Determine the (x, y) coordinate at the center of the cell enclosing the given text.  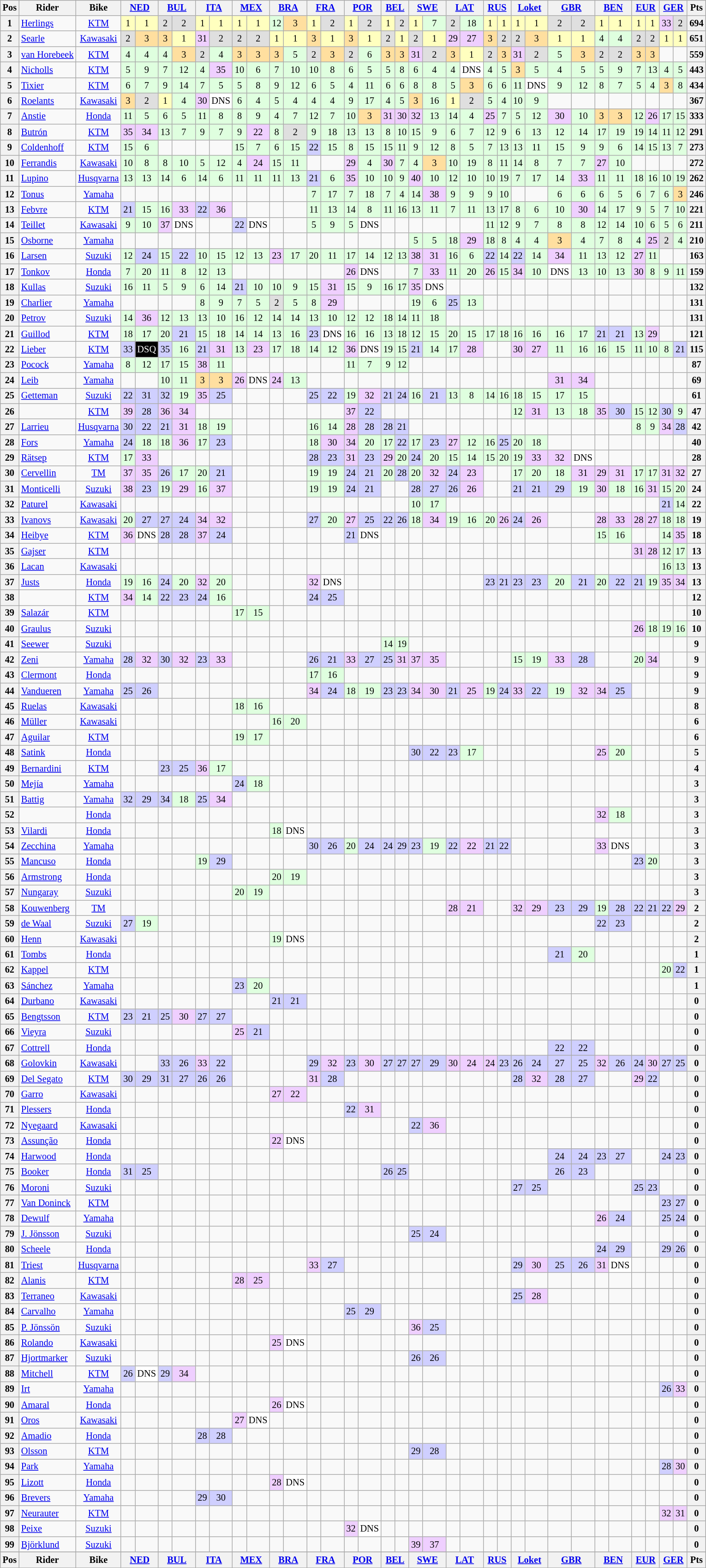
Coldenhoff (47, 148)
Paturel (47, 505)
71 (10, 1110)
89 (10, 1390)
Park (47, 1467)
Booker (47, 1172)
Anstie (47, 117)
333 (696, 117)
Monticelli (47, 489)
Olsson (47, 1451)
Assunção (47, 1141)
Ruelas (47, 707)
Plessers (47, 1110)
Nicholls (47, 70)
Bernardini (47, 768)
291 (696, 132)
367 (696, 101)
48 (10, 753)
Peixe (47, 1529)
Triest (47, 1265)
Herlings (47, 24)
Battig (47, 800)
82 (10, 1281)
76 (10, 1188)
43 (10, 675)
68 (10, 1063)
96 (10, 1498)
92 (10, 1436)
Garro (47, 1094)
Müller (47, 722)
75 (10, 1172)
443 (696, 70)
Mancuso (47, 861)
58 (10, 908)
Getteman (47, 396)
Kappel (47, 970)
132 (696, 287)
Harwood (47, 1157)
Del Segato (47, 1079)
P. Jönssön (47, 1327)
J. Jönsson (47, 1234)
Graulus (47, 629)
Butrón (47, 132)
85 (10, 1327)
41 (10, 644)
Brevers (47, 1498)
70 (10, 1094)
79 (10, 1234)
Moroni (47, 1188)
66 (10, 1032)
98 (10, 1529)
Kouwenberg (47, 908)
Cervellin (47, 474)
60 (10, 939)
Amaral (47, 1405)
Salazár (47, 613)
Carvalho (47, 1312)
Roelants (47, 101)
163 (696, 256)
94 (10, 1467)
Alanis (47, 1281)
Durbano (47, 1001)
Armstrong (47, 877)
Charlier (47, 303)
Tonkov (47, 272)
210 (696, 241)
Oros (47, 1420)
159 (696, 272)
Vilardi (47, 831)
91 (10, 1420)
80 (10, 1250)
Lacan (47, 567)
88 (10, 1374)
86 (10, 1343)
56 (10, 877)
Lizott (47, 1482)
Tombs (47, 955)
Tonus (47, 194)
50 (10, 784)
Björklund (47, 1544)
211 (696, 225)
55 (10, 861)
90 (10, 1405)
Van Doninck (47, 1203)
93 (10, 1451)
53 (10, 831)
62 (10, 970)
54 (10, 846)
Nungaray (47, 893)
651 (696, 39)
65 (10, 1017)
Irt (47, 1390)
83 (10, 1296)
73 (10, 1141)
Terraneo (47, 1296)
Mitchell (47, 1374)
Satink (47, 753)
434 (696, 85)
Rätsep (47, 458)
Searle (47, 39)
97 (10, 1514)
Osborne (47, 241)
Seewer (47, 644)
Fors (47, 443)
Pocock (47, 365)
Larsen (47, 256)
Clermont (47, 675)
99 (10, 1544)
77 (10, 1203)
Zeni (47, 660)
Golovkin (47, 1063)
84 (10, 1312)
Febvre (47, 210)
Scheele (47, 1250)
59 (10, 924)
Amadio (47, 1436)
67 (10, 1048)
81 (10, 1265)
74 (10, 1157)
Lupino (47, 178)
Larrieu (47, 427)
246 (696, 194)
DSQ (146, 350)
Henn (47, 939)
de Waal (47, 924)
Dewulf (47, 1218)
272 (696, 163)
Teillet (47, 225)
694 (696, 24)
115 (696, 350)
Mejía (47, 784)
559 (696, 54)
Nyegaard (47, 1125)
Ferrandis (47, 163)
52 (10, 815)
44 (10, 691)
Bengtsson (47, 1017)
72 (10, 1125)
64 (10, 1001)
Tixier (47, 85)
49 (10, 768)
Hjortmarker (47, 1358)
Ivanovs (47, 520)
63 (10, 986)
Neurauter (47, 1514)
Heibye (47, 535)
Justs (47, 582)
Vandueren (47, 691)
78 (10, 1218)
45 (10, 707)
Sánchez (47, 986)
Petrov (47, 318)
Aguilar (47, 737)
46 (10, 722)
221 (696, 210)
121 (696, 334)
Zecchina (47, 846)
262 (696, 178)
Guillod (47, 334)
95 (10, 1482)
51 (10, 800)
Leib (47, 380)
Cottrell (47, 1048)
Rolando (47, 1343)
van Horebeek (47, 54)
Kullas (47, 287)
273 (696, 148)
57 (10, 893)
Vieyra (47, 1032)
Lieber (47, 350)
Gajser (47, 551)
